Detect which cell encompasses the target text, then output its [X, Y] center coordinate. 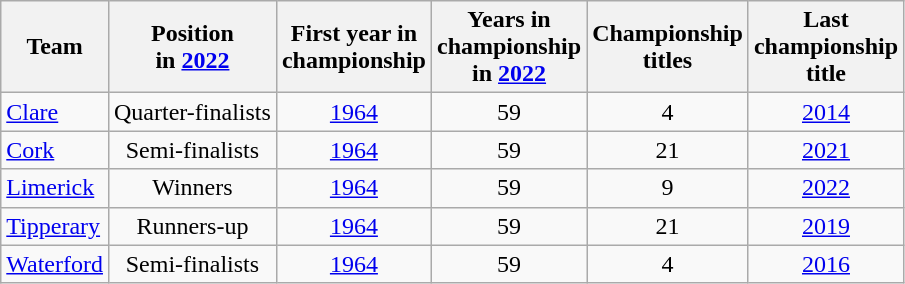
Positionin 2022 [192, 47]
Cork [55, 150]
2019 [826, 226]
Team [55, 47]
2022 [826, 188]
9 [668, 188]
First year inchampionship [354, 47]
Tipperary [55, 226]
2014 [826, 112]
Years in championshipin 2022 [508, 47]
Clare [55, 112]
Championshiptitles [668, 47]
Lastchampionship title [826, 47]
Waterford [55, 264]
2021 [826, 150]
Winners [192, 188]
Runners-up [192, 226]
Quarter-finalists [192, 112]
2016 [826, 264]
Limerick [55, 188]
